Locate the cell with the specified text and output its [X, Y] center coordinate. 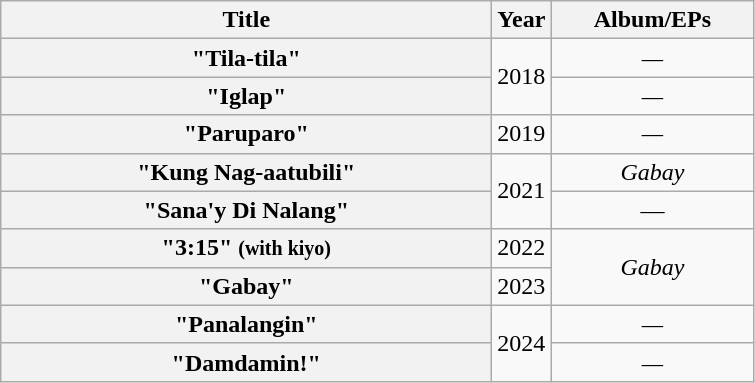
"Damdamin!" [246, 362]
"Iglap" [246, 96]
2024 [522, 343]
Album/EPs [652, 20]
"Paruparo" [246, 134]
Title [246, 20]
"Panalangin" [246, 324]
2023 [522, 286]
Year [522, 20]
2022 [522, 248]
"Gabay" [246, 286]
"Sana'y Di Nalang" [246, 210]
2021 [522, 191]
"Tila-tila" [246, 58]
2019 [522, 134]
"3:15" (with kiyo) [246, 248]
"Kung Nag-aatubili" [246, 172]
2018 [522, 77]
